From the cell containing the given text, extract its center point as (X, Y) coordinate. 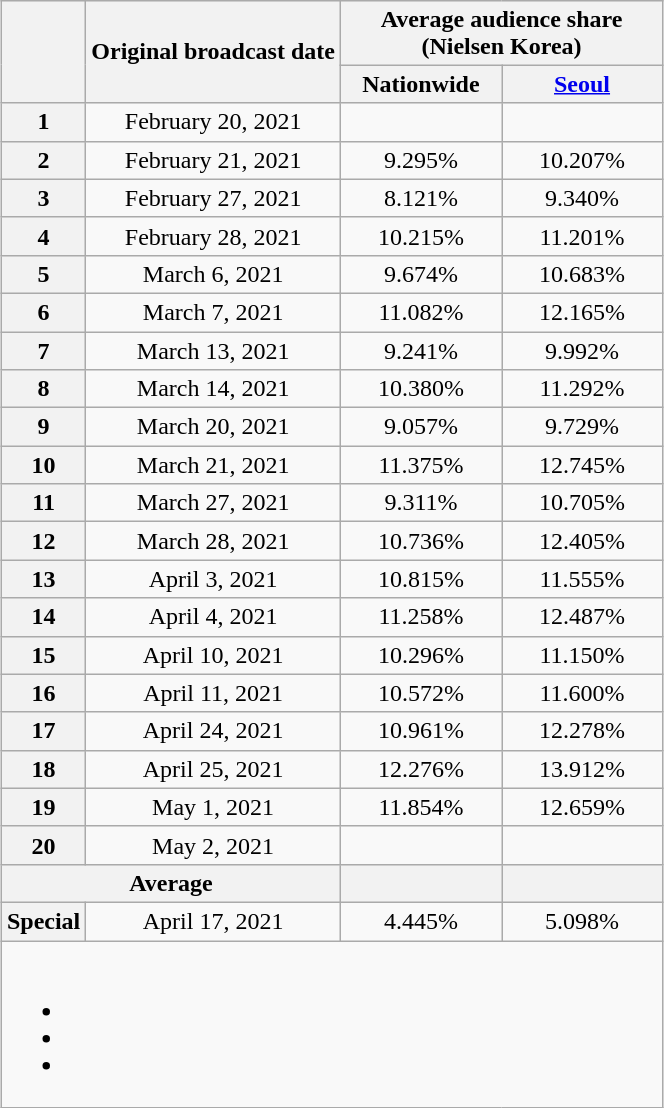
18 (43, 769)
15 (43, 655)
7 (43, 351)
9 (43, 427)
March 14, 2021 (214, 389)
March 21, 2021 (214, 465)
12.165% (582, 312)
8 (43, 389)
11.375% (420, 465)
10.215% (420, 236)
10.736% (420, 541)
March 13, 2021 (214, 351)
10.815% (420, 579)
Seoul (582, 84)
10.296% (420, 655)
1 (43, 122)
10.572% (420, 693)
9.340% (582, 198)
5 (43, 274)
9.241% (420, 351)
6 (43, 312)
10.207% (582, 160)
11.201% (582, 236)
3 (43, 198)
March 27, 2021 (214, 503)
April 24, 2021 (214, 731)
Original broadcast date (214, 52)
11.258% (420, 617)
4 (43, 236)
12.278% (582, 731)
February 27, 2021 (214, 198)
April 4, 2021 (214, 617)
14 (43, 617)
April 3, 2021 (214, 579)
12.487% (582, 617)
10.683% (582, 274)
10 (43, 465)
9.295% (420, 160)
Average audience share(Nielsen Korea) (501, 32)
May 1, 2021 (214, 807)
12 (43, 541)
February 21, 2021 (214, 160)
9.992% (582, 351)
April 11, 2021 (214, 693)
Nationwide (420, 84)
April 17, 2021 (214, 921)
February 20, 2021 (214, 122)
February 28, 2021 (214, 236)
March 20, 2021 (214, 427)
11.555% (582, 579)
9.729% (582, 427)
April 10, 2021 (214, 655)
9.674% (420, 274)
11.082% (420, 312)
12.405% (582, 541)
May 2, 2021 (214, 845)
9.057% (420, 427)
11.854% (420, 807)
5.098% (582, 921)
4.445% (420, 921)
20 (43, 845)
10.705% (582, 503)
11.292% (582, 389)
10.380% (420, 389)
12.659% (582, 807)
16 (43, 693)
Special (43, 921)
March 6, 2021 (214, 274)
10.961% (420, 731)
8.121% (420, 198)
March 7, 2021 (214, 312)
Average (170, 883)
11.150% (582, 655)
11 (43, 503)
9.311% (420, 503)
12.276% (420, 769)
13 (43, 579)
11.600% (582, 693)
12.745% (582, 465)
19 (43, 807)
March 28, 2021 (214, 541)
2 (43, 160)
13.912% (582, 769)
April 25, 2021 (214, 769)
17 (43, 731)
